Scan for the cell matching the given text and deliver its [x, y] coordinate at center. 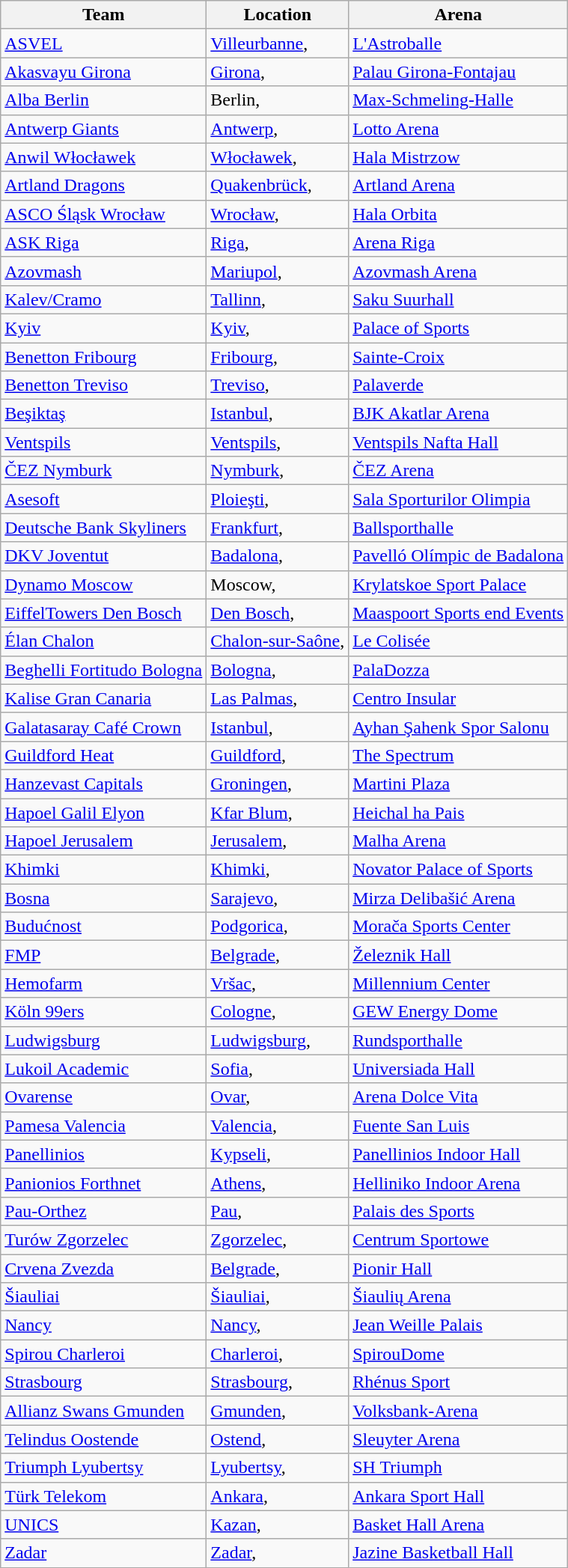
Rundsporthalle [458, 1040]
Basket Hall Arena [458, 1525]
Beghelli Fortitudo Bologna [103, 670]
Benetton Fribourg [103, 357]
Martini Plaza [458, 784]
Hanzevast Capitals [103, 784]
ASCO Śląsk Wrocław [103, 214]
Spirou Charleroi [103, 1354]
Morača Sports Center [458, 927]
Telindus Oostende [103, 1439]
Pamesa Valencia [103, 1126]
Šiauliai [103, 1297]
Centro Insular [458, 698]
Krylatskoe Sport Palace [458, 585]
Beşiktaş [103, 414]
Ballsporthalle [458, 528]
Deutsche Bank Skyliners [103, 528]
Budućnost [103, 927]
Jerusalem, [278, 841]
Rhénus Sport [458, 1382]
Valencia, [278, 1126]
Max-Schmeling-Halle [458, 100]
EiffelTowers Den Bosch [103, 613]
ČEZ Arena [458, 471]
Allianz Swans Gmunden [103, 1411]
Palace of Sports [458, 328]
Pau, [278, 1211]
Ventspils [103, 442]
Élan Chalon [103, 641]
Ankara Sport Hall [458, 1496]
Gmunden, [278, 1411]
Girona, [278, 72]
Dynamo Moscow [103, 585]
Asesoft [103, 499]
Kyiv [103, 328]
Treviso, [278, 385]
Ventspils, [278, 442]
Kalise Gran Canaria [103, 698]
Palais des Sports [458, 1211]
Arena [458, 15]
Khimki, [278, 870]
Centrum Sportowe [458, 1239]
Ovarense [103, 1097]
Le Colisée [458, 641]
Frankfurt, [278, 528]
Zadar [103, 1553]
Malha Arena [458, 841]
Hemofarm [103, 983]
Wrocław, [278, 214]
Zadar, [278, 1553]
Palaverde [458, 385]
Artland Arena [458, 186]
Sala Sporturilor Olimpia [458, 499]
Šiaulių Arena [458, 1297]
Fribourg, [278, 357]
DKV Joventut [103, 556]
Lyubertsy, [278, 1468]
Mirza Delibašić Arena [458, 898]
Hapoel Galil Elyon [103, 812]
Fuente San Luis [458, 1126]
BJK Akatlar Arena [458, 414]
Strasbourg, [278, 1382]
Sarajevo, [278, 898]
Universiada Hall [458, 1069]
Podgorica, [278, 927]
Athens, [278, 1183]
Arena Riga [458, 242]
PalaDozza [458, 670]
Heichal ha Pais [458, 812]
Ventspils Nafta Hall [458, 442]
Benetton Treviso [103, 385]
Guildford Heat [103, 755]
Nancy [103, 1326]
Galatasaray Café Crown [103, 727]
Sofia, [278, 1069]
Kalev/Cramo [103, 299]
Panellinios Indoor Hall [458, 1154]
Chalon-sur-Saône, [278, 641]
Bosna [103, 898]
Helliniko Indoor Arena [458, 1183]
Kazan, [278, 1525]
Ostend, [278, 1439]
FMP [103, 955]
SpirouDome [458, 1354]
Lotto Arena [458, 129]
Ayhan Şahenk Spor Salonu [458, 727]
ČEZ Nymburk [103, 471]
Antwerp, [278, 129]
Khimki [103, 870]
Lukoil Academic [103, 1069]
Ludwigsburg [103, 1040]
Nancy, [278, 1326]
Turów Zgorzelec [103, 1239]
Włocławek, [278, 157]
Hala Orbita [458, 214]
Villeurbanne, [278, 43]
Zgorzelec, [278, 1239]
Jazine Basketball Hall [458, 1553]
Palau Girona-Fontajau [458, 72]
The Spectrum [458, 755]
Köln 99ers [103, 1012]
Hapoel Jerusalem [103, 841]
GEW Energy Dome [458, 1012]
Šiauliai, [278, 1297]
Jean Weille Palais [458, 1326]
L'Astroballe [458, 43]
Guildford, [278, 755]
Crvena Zvezda [103, 1269]
Team [103, 15]
Panionios Forthnet [103, 1183]
Kypseli, [278, 1154]
Kfar Blum, [278, 812]
Quakenbrück, [278, 186]
Ankara, [278, 1496]
Ludwigsburg, [278, 1040]
Vršac, [278, 983]
Groningen, [278, 784]
Cologne, [278, 1012]
Location [278, 15]
Maaspoort Sports end Events [458, 613]
Millennium Center [458, 983]
Pavelló Olímpic de Badalona [458, 556]
Azovmash [103, 271]
Sleuyter Arena [458, 1439]
Anwil Włocławek [103, 157]
Antwerp Giants [103, 129]
Mariupol, [278, 271]
Saku Suurhall [458, 299]
ASVEL [103, 43]
Volksbank-Arena [458, 1411]
Akasvayu Girona [103, 72]
Tallinn, [278, 299]
Kyiv, [278, 328]
Nymburk, [278, 471]
Las Palmas, [278, 698]
Arena Dolce Vita [458, 1097]
Sainte-Croix [458, 357]
Azovmash Arena [458, 271]
SH Triumph [458, 1468]
Moscow, [278, 585]
UNICS [103, 1525]
Alba Berlin [103, 100]
Triumph Lyubertsy [103, 1468]
Strasbourg [103, 1382]
Berlin, [278, 100]
ASK Riga [103, 242]
Hala Mistrzow [458, 157]
Železnik Hall [458, 955]
Pau-Orthez [103, 1211]
Türk Telekom [103, 1496]
Ovar, [278, 1097]
Pionir Hall [458, 1269]
Novator Palace of Sports [458, 870]
Artland Dragons [103, 186]
Badalona, [278, 556]
Den Bosch, [278, 613]
Panellinios [103, 1154]
Bologna, [278, 670]
Riga, [278, 242]
Ploieşti, [278, 499]
Charleroi, [278, 1354]
